From the cell containing the given text, extract its center point as [x, y] coordinate. 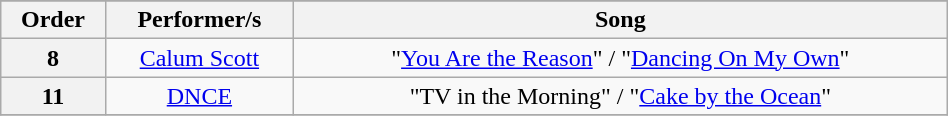
Order [54, 20]
Song [620, 20]
Calum Scott [199, 58]
"You Are the Reason" / "Dancing On My Own" [620, 58]
DNCE [199, 96]
"TV in the Morning" / "Cake by the Ocean" [620, 96]
Performer/s [199, 20]
11 [54, 96]
8 [54, 58]
